Scan for the cell matching the given text and deliver its (x, y) coordinate at center. 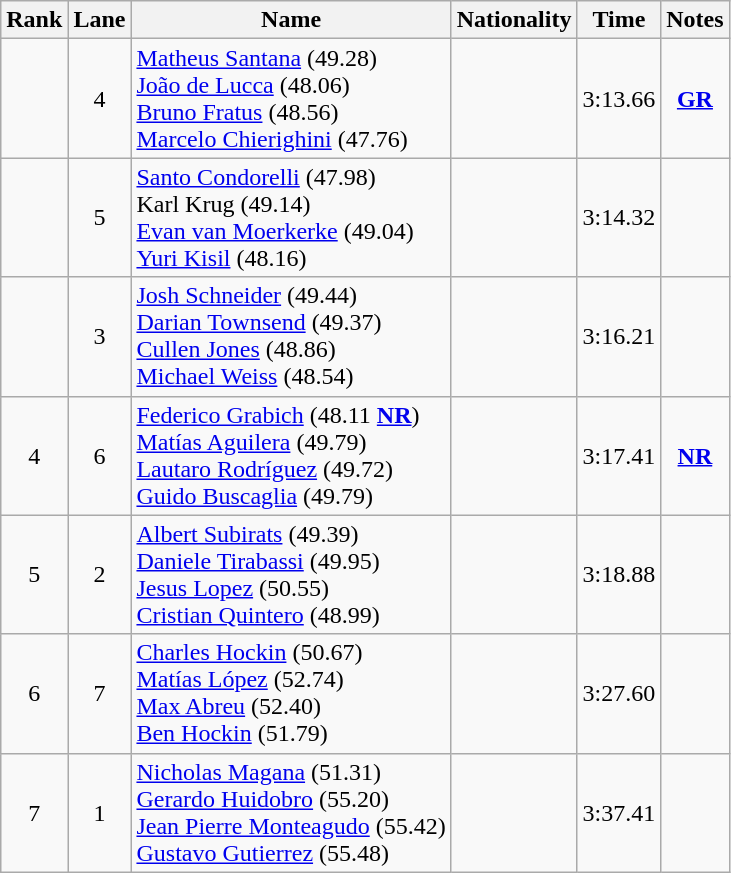
Charles Hockin (50.67)Matías López (52.74)Max Abreu (52.40)Ben Hockin (51.79) (291, 694)
Josh Schneider (49.44) Darian Townsend (49.37) Cullen Jones (48.86) Michael Weiss (48.54) (291, 336)
Time (619, 20)
Nicholas Magana (51.31)Gerardo Huidobro (55.20)Jean Pierre Monteagudo (55.42)Gustavo Gutierrez (55.48) (291, 812)
1 (100, 812)
Nationality (514, 20)
NR (695, 456)
Albert Subirats (49.39)Daniele Tirabassi (49.95)Jesus Lopez (50.55)Cristian Quintero (48.99) (291, 574)
Santo Condorelli (47.98) Karl Krug (49.14) Evan van Moerkerke (49.04) Yuri Kisil (48.16) (291, 218)
2 (100, 574)
3:18.88 (619, 574)
Notes (695, 20)
3:16.21 (619, 336)
3:14.32 (619, 218)
3:17.41 (619, 456)
3:37.41 (619, 812)
Matheus Santana (49.28) João de Lucca (48.06) Bruno Fratus (48.56) Marcelo Chierighini (47.76) (291, 98)
Lane (100, 20)
3:13.66 (619, 98)
Federico Grabich (48.11 NR) Matías Aguilera (49.79) Lautaro Rodríguez (49.72) Guido Buscaglia (49.79) (291, 456)
GR (695, 98)
Rank (34, 20)
3 (100, 336)
Name (291, 20)
3:27.60 (619, 694)
